Pinpoint the cell where the given text exists, returning its (x, y) midpoint coordinate. 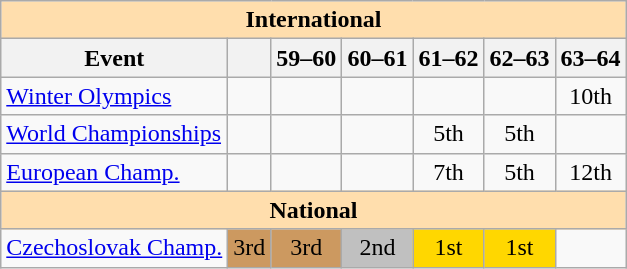
Winter Olympics (114, 96)
12th (590, 172)
62–63 (520, 58)
International (314, 20)
Event (114, 58)
National (314, 210)
61–62 (448, 58)
63–64 (590, 58)
60–61 (378, 58)
2nd (378, 248)
59–60 (306, 58)
7th (448, 172)
European Champ. (114, 172)
10th (590, 96)
Czechoslovak Champ. (114, 248)
World Championships (114, 134)
